Capture the cell that displays the provided text and extract its (X, Y) central coordinate. 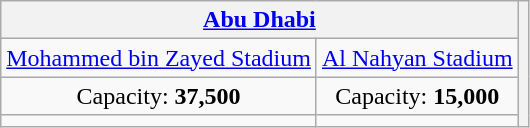
Capacity: 15,000 (417, 96)
Al Nahyan Stadium (417, 58)
Abu Dhabi (260, 20)
Mohammed bin Zayed Stadium (159, 58)
Capacity: 37,500 (159, 96)
